Determine the (x, y) coordinate at the center of the cell enclosing the given text.  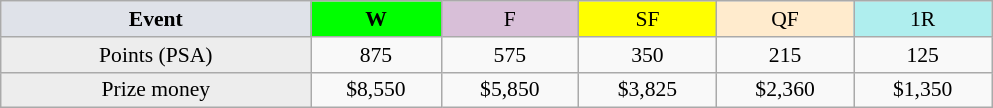
125 (923, 55)
Points (PSA) (156, 55)
350 (648, 55)
$8,550 (376, 90)
$5,850 (510, 90)
SF (648, 19)
$2,360 (785, 90)
1R (923, 19)
$3,825 (648, 90)
Prize money (156, 90)
W (376, 19)
875 (376, 55)
Event (156, 19)
215 (785, 55)
575 (510, 55)
$1,350 (923, 90)
F (510, 19)
QF (785, 19)
